Return the [x, y] coordinate for the center point of the cell that contains the specified text.  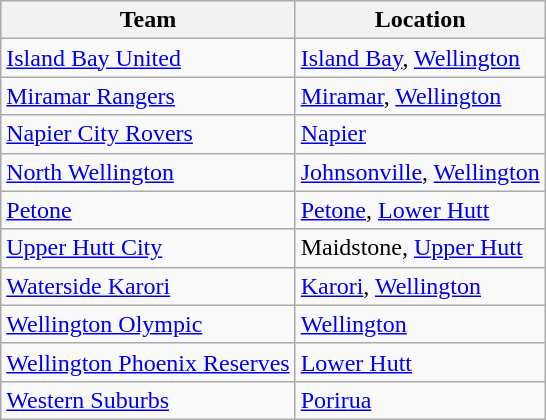
Location [420, 20]
Petone, Lower Hutt [420, 210]
Island Bay, Wellington [420, 58]
Porirua [420, 400]
Napier [420, 134]
Karori, Wellington [420, 286]
Napier City Rovers [148, 134]
North Wellington [148, 172]
Team [148, 20]
Johnsonville, Wellington [420, 172]
Wellington [420, 324]
Waterside Karori [148, 286]
Wellington Olympic [148, 324]
Miramar, Wellington [420, 96]
Upper Hutt City [148, 248]
Maidstone, Upper Hutt [420, 248]
Western Suburbs [148, 400]
Wellington Phoenix Reserves [148, 362]
Island Bay United [148, 58]
Miramar Rangers [148, 96]
Petone [148, 210]
Lower Hutt [420, 362]
